Identify which cell holds the provided text, then report its [x, y] central coordinate. 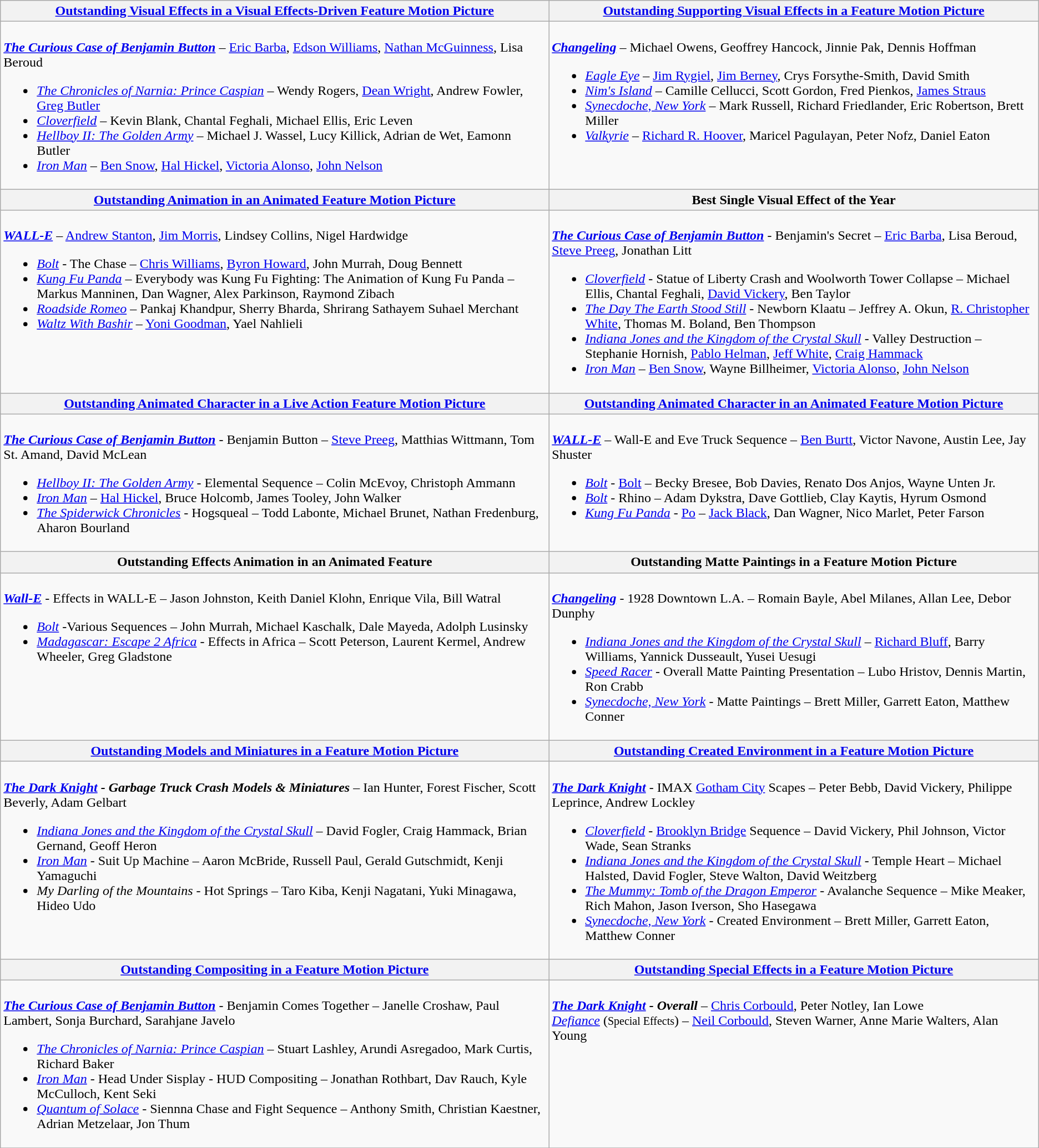
Best Single Visual Effect of the Year [794, 200]
Outstanding Effects Animation in an Animated Feature [275, 562]
Outstanding Models and Miniatures in a Feature Motion Picture [275, 751]
Outstanding Animated Character in a Live Action Feature Motion Picture [275, 403]
Outstanding Animated Character in an Animated Feature Motion Picture [794, 403]
Outstanding Matte Paintings in a Feature Motion Picture [794, 562]
Outstanding Visual Effects in a Visual Effects-Driven Feature Motion Picture [275, 11]
Outstanding Compositing in a Feature Motion Picture [275, 969]
Outstanding Supporting Visual Effects in a Feature Motion Picture [794, 11]
Outstanding Created Environment in a Feature Motion Picture [794, 751]
Outstanding Animation in an Animated Feature Motion Picture [275, 200]
Outstanding Special Effects in a Feature Motion Picture [794, 969]
